Return the [X, Y] coordinate for the center point of the cell that contains the specified text.  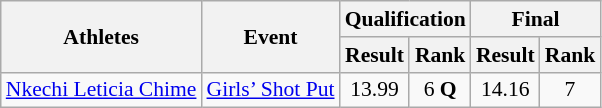
Qualification [406, 19]
Nkechi Leticia Chime [102, 90]
Event [270, 36]
6 Q [440, 90]
14.16 [506, 90]
Girls’ Shot Put [270, 90]
Athletes [102, 36]
7 [570, 90]
Final [536, 19]
13.99 [375, 90]
